Detect which cell encompasses the target text, then output its (x, y) center coordinate. 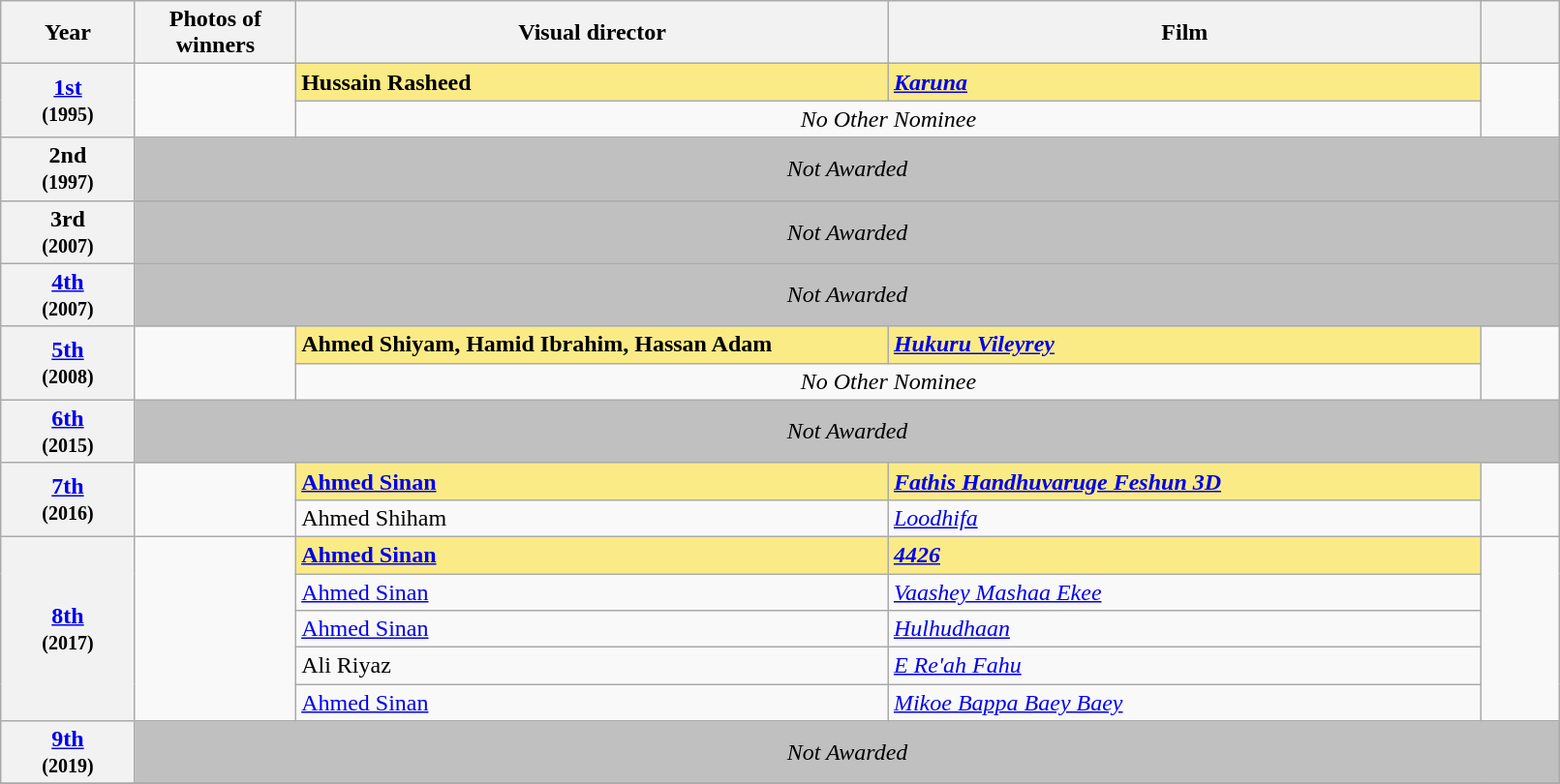
4th(2007) (68, 294)
8th(2017) (68, 628)
2nd(1997) (68, 168)
E Re'ah Fahu (1184, 666)
Karuna (1184, 82)
Loodhifa (1184, 518)
9th(2019) (68, 753)
1st(1995) (68, 101)
Ahmed Shiham (593, 518)
Hulhudhaan (1184, 629)
6th(2015) (68, 432)
Mikoe Bappa Baey Baey (1184, 703)
Photos of winners (215, 33)
Hussain Rasheed (593, 82)
3rd(2007) (68, 232)
Hukuru Vileyrey (1184, 345)
Ali Riyaz (593, 666)
Film (1184, 33)
Ahmed Shiyam, Hamid Ibrahim, Hassan Adam (593, 345)
Year (68, 33)
5th(2008) (68, 363)
Fathis Handhuvaruge Feshun 3D (1184, 481)
4426 (1184, 555)
Visual director (593, 33)
7th(2016) (68, 499)
Vaashey Mashaa Ekee (1184, 591)
